Search for the cell housing the specified text and yield its [X, Y] center coordinate. 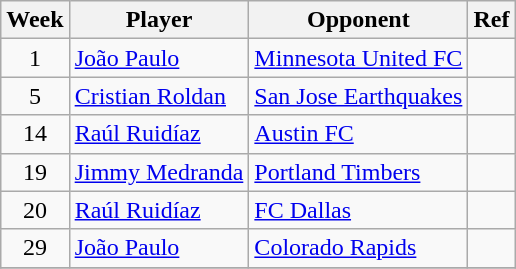
Cristian Roldan [159, 96]
Player [159, 20]
5 [35, 96]
Week [35, 20]
Austin FC [358, 134]
29 [35, 248]
San Jose Earthquakes [358, 96]
19 [35, 172]
20 [35, 210]
Minnesota United FC [358, 58]
Ref [492, 20]
FC Dallas [358, 210]
Jimmy Medranda [159, 172]
Portland Timbers [358, 172]
14 [35, 134]
Colorado Rapids [358, 248]
1 [35, 58]
Opponent [358, 20]
